From the cell containing the given text, extract its center point as (X, Y) coordinate. 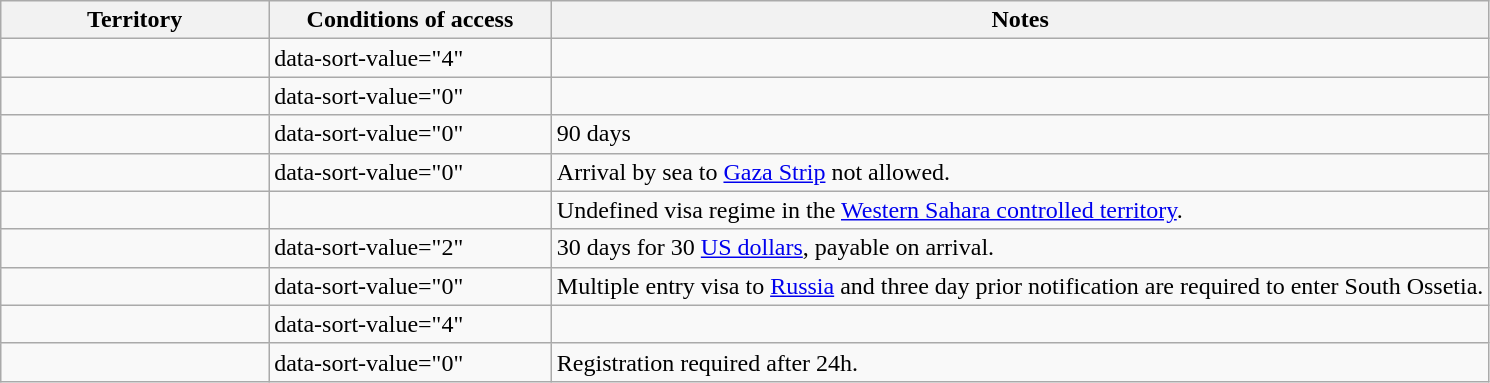
90 days (1020, 134)
Notes (1020, 20)
Registration required after 24h. (1020, 362)
data-sort-value="2" (410, 248)
Multiple entry visa to Russia and three day prior notification are required to enter South Ossetia. (1020, 286)
Arrival by sea to Gaza Strip not allowed. (1020, 172)
Conditions of access (410, 20)
Undefined visa regime in the Western Sahara controlled territory. (1020, 210)
30 days for 30 US dollars, payable on arrival. (1020, 248)
Territory (135, 20)
